Return (x, y) of the center of cell containing provided text 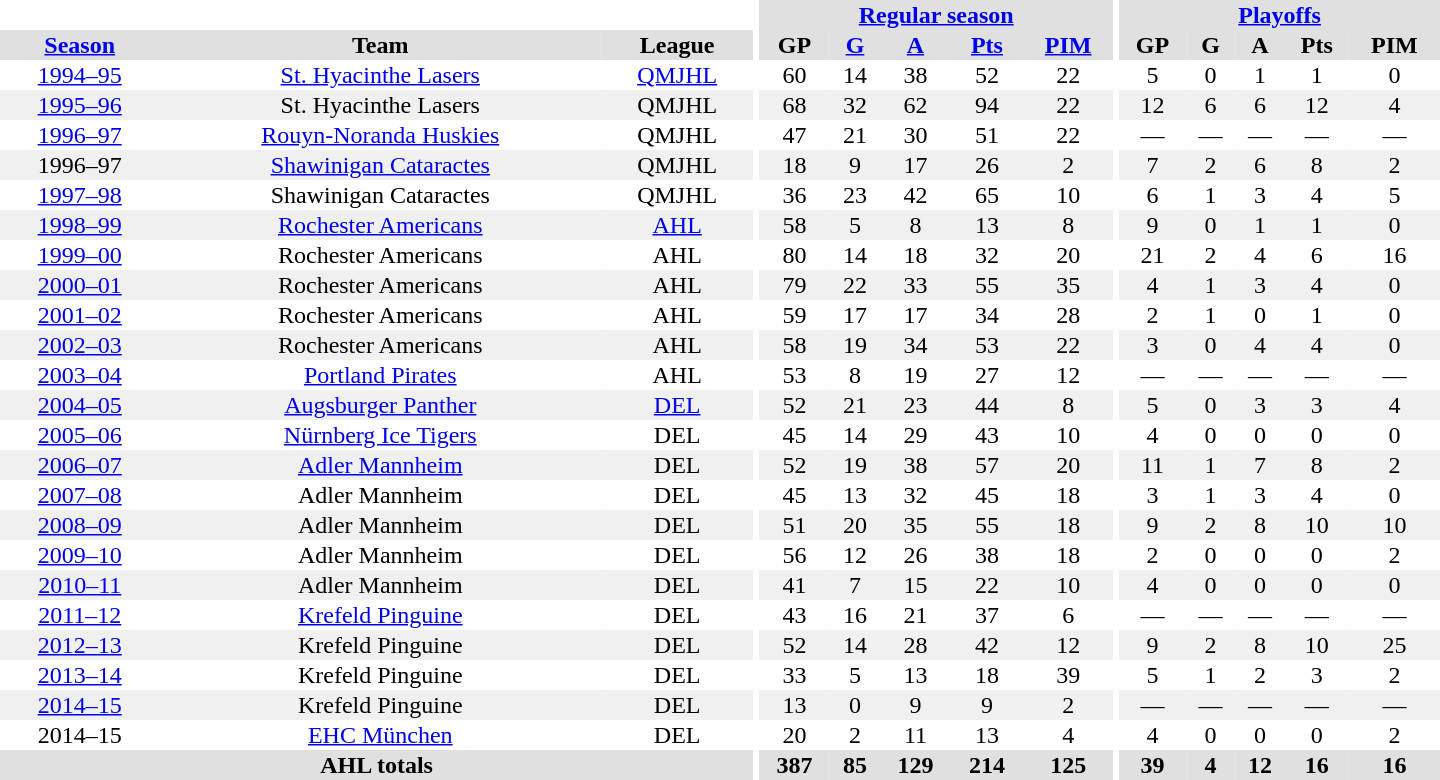
129 (916, 765)
60 (794, 75)
2000–01 (80, 285)
League (677, 45)
2004–05 (80, 405)
2003–04 (80, 375)
65 (986, 195)
1998–99 (80, 225)
Rouyn-Noranda Huskies (380, 135)
2011–12 (80, 615)
125 (1068, 765)
30 (916, 135)
79 (794, 285)
Regular season (936, 15)
1994–95 (80, 75)
2007–08 (80, 495)
47 (794, 135)
1999–00 (80, 255)
Portland Pirates (380, 375)
62 (916, 105)
2001–02 (80, 315)
41 (794, 585)
2009–10 (80, 555)
Augsburger Panther (380, 405)
Season (80, 45)
2013–14 (80, 675)
Playoffs (1280, 15)
36 (794, 195)
AHL totals (376, 765)
57 (986, 465)
59 (794, 315)
Nürnberg Ice Tigers (380, 435)
2012–13 (80, 645)
15 (916, 585)
2006–07 (80, 465)
56 (794, 555)
1997–98 (80, 195)
387 (794, 765)
80 (794, 255)
Team (380, 45)
2008–09 (80, 525)
25 (1394, 645)
1995–96 (80, 105)
68 (794, 105)
44 (986, 405)
85 (854, 765)
2002–03 (80, 345)
EHC München (380, 735)
2010–11 (80, 585)
29 (916, 435)
94 (986, 105)
214 (986, 765)
2005–06 (80, 435)
37 (986, 615)
27 (986, 375)
